Return [x, y] of the center of cell containing provided text 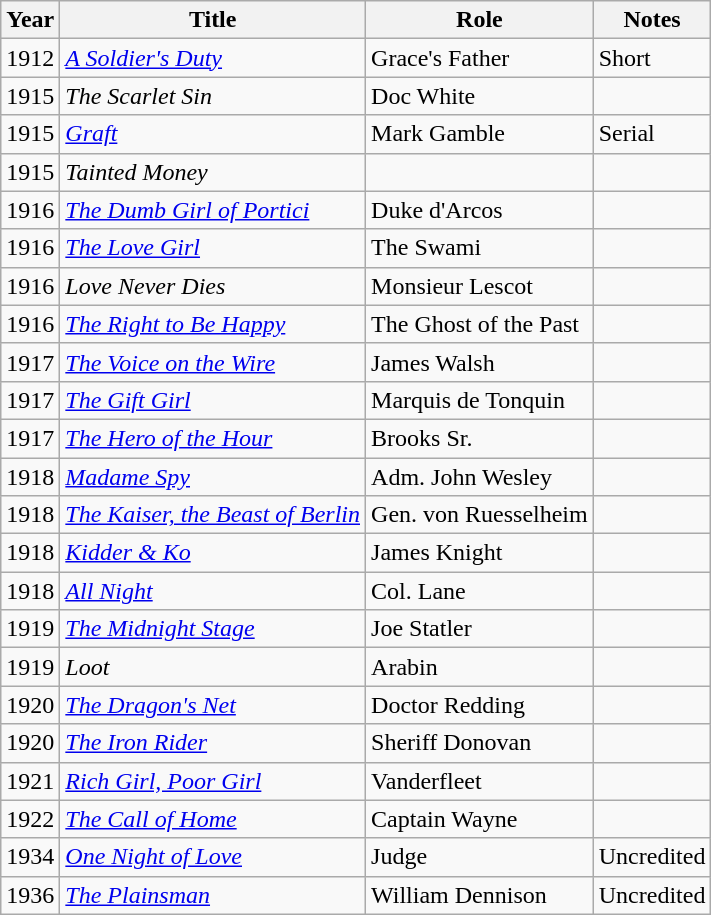
The Love Girl [213, 248]
The Dumb Girl of Portici [213, 210]
1921 [30, 781]
William Dennison [480, 895]
The Call of Home [213, 819]
Loot [213, 667]
Doc White [480, 96]
Monsieur Lescot [480, 286]
Year [30, 20]
The Swami [480, 248]
1936 [30, 895]
The Voice on the Wire [213, 362]
A Soldier's Duty [213, 58]
Adm. John Wesley [480, 477]
Sheriff Donovan [480, 743]
The Kaiser, the Beast of Berlin [213, 515]
James Walsh [480, 362]
Role [480, 20]
The Gift Girl [213, 400]
Arabin [480, 667]
Tainted Money [213, 172]
Gen. von Ruesselheim [480, 515]
Title [213, 20]
Short [652, 58]
The Dragon's Net [213, 705]
Notes [652, 20]
Col. Lane [480, 591]
Kidder & Ko [213, 553]
Joe Statler [480, 629]
Vanderfleet [480, 781]
Serial [652, 134]
The Plainsman [213, 895]
Brooks Sr. [480, 438]
Madame Spy [213, 477]
Captain Wayne [480, 819]
Mark Gamble [480, 134]
Graft [213, 134]
One Night of Love [213, 857]
1922 [30, 819]
The Scarlet Sin [213, 96]
The Hero of the Hour [213, 438]
1934 [30, 857]
Doctor Redding [480, 705]
The Midnight Stage [213, 629]
James Knight [480, 553]
1912 [30, 58]
The Iron Rider [213, 743]
Grace's Father [480, 58]
The Ghost of the Past [480, 324]
Love Never Dies [213, 286]
Marquis de Tonquin [480, 400]
The Right to Be Happy [213, 324]
Judge [480, 857]
Duke d'Arcos [480, 210]
All Night [213, 591]
Rich Girl, Poor Girl [213, 781]
